Capture the cell that displays the provided text and extract its [x, y] central coordinate. 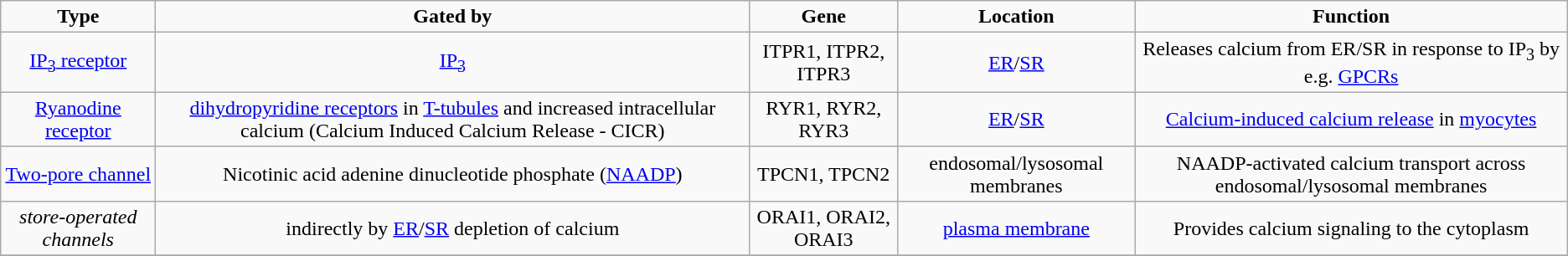
TPCN1, TPCN2 [824, 174]
ITPR1, ITPR2, ITPR3 [824, 62]
dihydropyridine receptors in T-tubules and increased intracellular calcium (Calcium Induced Calcium Release - CICR) [452, 119]
store-operated channels [79, 228]
Calcium-induced calcium release in myocytes [1351, 119]
Gene [824, 17]
Gated by [452, 17]
ORAI1, ORAI2, ORAI3 [824, 228]
Ryanodine receptor [79, 119]
Two-pore channel [79, 174]
Function [1351, 17]
plasma membrane [1017, 228]
indirectly by ER/SR depletion of calcium [452, 228]
RYR1, RYR2, RYR3 [824, 119]
Type [79, 17]
Provides calcium signaling to the cytoplasm [1351, 228]
IP3 [452, 62]
IP3 receptor [79, 62]
NAADP-activated calcium transport across endosomal/lysosomal membranes [1351, 174]
Nicotinic acid adenine dinucleotide phosphate (NAADP) [452, 174]
endosomal/lysosomal membranes [1017, 174]
Releases calcium from ER/SR in response to IP3 by e.g. GPCRs [1351, 62]
Location [1017, 17]
